Output the (X, Y) coordinate of the center of the cell containing the given text.  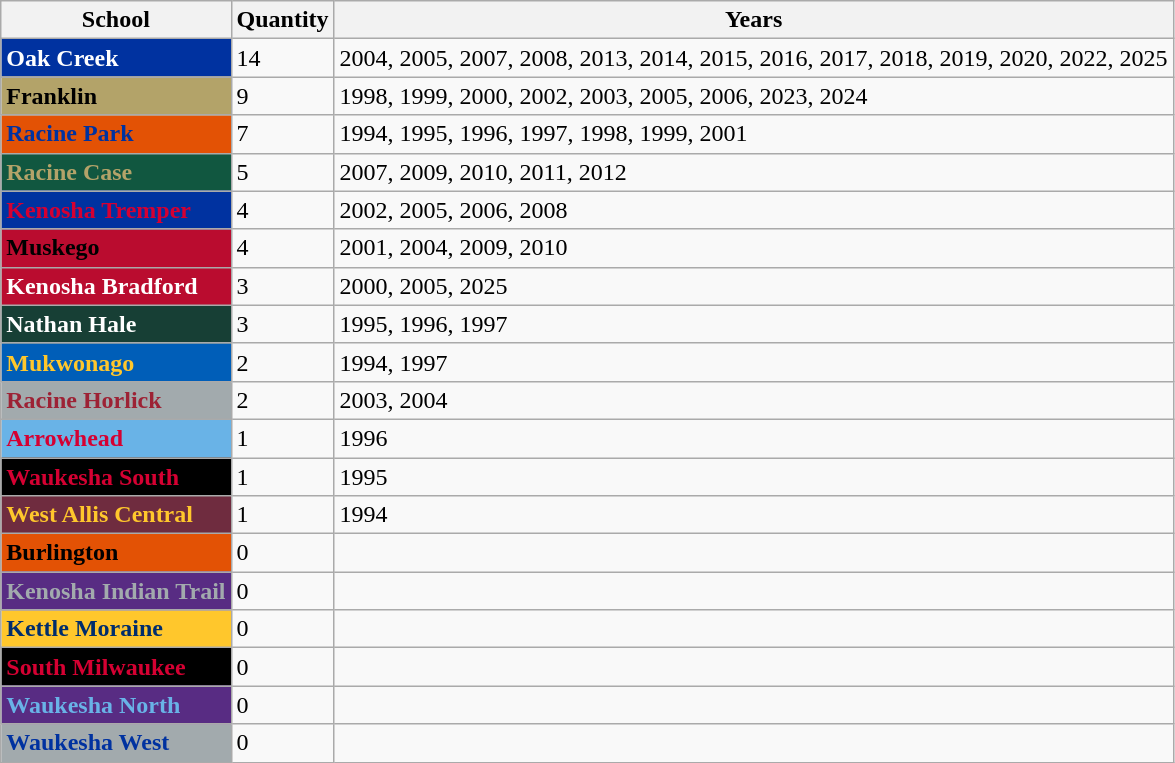
Racine Case (116, 172)
Mukwonago (116, 362)
Oak Creek (116, 58)
Arrowhead (116, 438)
Burlington (116, 553)
School (116, 20)
2003, 2004 (754, 400)
2002, 2005, 2006, 2008 (754, 210)
Racine Park (116, 134)
Nathan Hale (116, 324)
Waukesha West (116, 743)
Kenosha Indian Trail (116, 591)
South Milwaukee (116, 667)
5 (282, 172)
1994 (754, 515)
1996 (754, 438)
9 (282, 96)
Kettle Moraine (116, 629)
Quantity (282, 20)
2001, 2004, 2009, 2010 (754, 248)
Waukesha North (116, 705)
Muskego (116, 248)
14 (282, 58)
Franklin (116, 96)
Racine Horlick (116, 400)
1994, 1997 (754, 362)
West Allis Central (116, 515)
Waukesha South (116, 477)
Kenosha Bradford (116, 286)
1994, 1995, 1996, 1997, 1998, 1999, 2001 (754, 134)
1995 (754, 477)
2007, 2009, 2010, 2011, 2012 (754, 172)
1998, 1999, 2000, 2002, 2003, 2005, 2006, 2023, 2024 (754, 96)
1995, 1996, 1997 (754, 324)
7 (282, 134)
Kenosha Tremper (116, 210)
2000, 2005, 2025 (754, 286)
2004, 2005, 2007, 2008, 2013, 2014, 2015, 2016, 2017, 2018, 2019, 2020, 2022, 2025 (754, 58)
Years (754, 20)
